Search for the cell housing the specified text and yield its [X, Y] center coordinate. 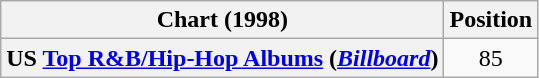
US Top R&B/Hip-Hop Albums (Billboard) [222, 58]
Chart (1998) [222, 20]
85 [491, 58]
Position [491, 20]
